Provide the (x, y) coordinate of the cell's center where the given text is located.  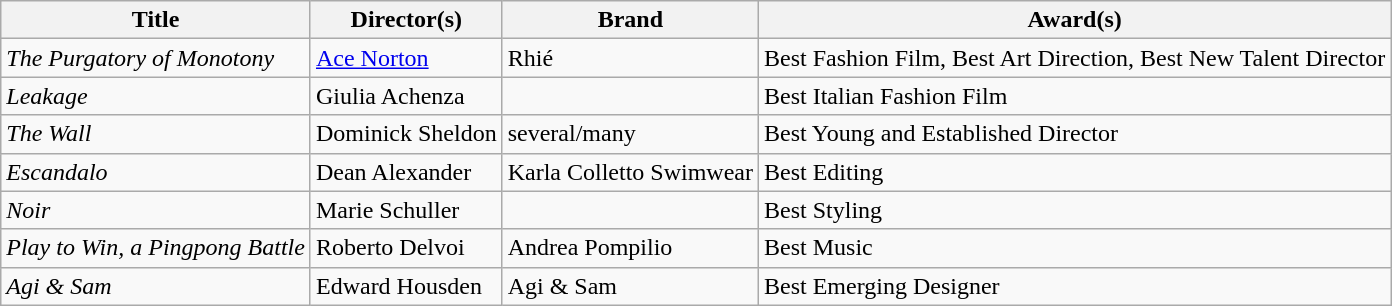
Ace Norton (406, 58)
Best Emerging Designer (1075, 286)
Best Styling (1075, 210)
Edward Housden (406, 286)
Dominick Sheldon (406, 134)
Karla Colletto Swimwear (630, 172)
Marie Schuller (406, 210)
Giulia Achenza (406, 96)
Best Young and Established Director (1075, 134)
Best Italian Fashion Film (1075, 96)
Leakage (156, 96)
Director(s) (406, 20)
Escandalo (156, 172)
Noir (156, 210)
Andrea Pompilio (630, 248)
Roberto Delvoi (406, 248)
Best Editing (1075, 172)
Award(s) (1075, 20)
The Purgatory of Monotony (156, 58)
Title (156, 20)
Dean Alexander (406, 172)
Brand (630, 20)
Rhié (630, 58)
Play to Win, a Pingpong Battle (156, 248)
Best Fashion Film, Best Art Direction, Best New Talent Director (1075, 58)
several/many (630, 134)
Best Music (1075, 248)
The Wall (156, 134)
